Capture the cell that displays the provided text and extract its (X, Y) central coordinate. 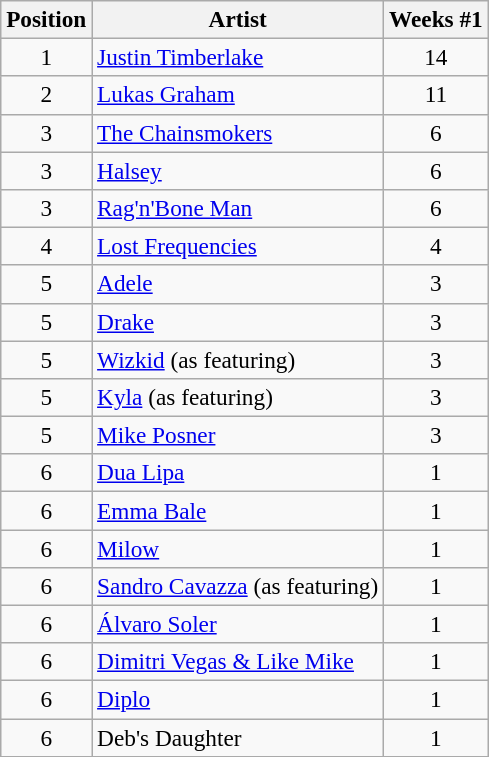
Diplo (238, 699)
Deb's Daughter (238, 737)
Rag'n'Bone Man (238, 208)
Lost Frequencies (238, 246)
Position (46, 19)
Milow (238, 548)
The Chainsmokers (238, 133)
Justin Timberlake (238, 57)
Halsey (238, 170)
Mike Posner (238, 435)
2 (46, 95)
Kyla (as featuring) (238, 397)
Lukas Graham (238, 95)
Artist (238, 19)
Dimitri Vegas & Like Mike (238, 662)
Drake (238, 322)
Weeks #1 (436, 19)
Sandro Cavazza (as featuring) (238, 586)
11 (436, 95)
Dua Lipa (238, 473)
Álvaro Soler (238, 624)
Adele (238, 284)
Wizkid (as featuring) (238, 359)
14 (436, 57)
Emma Bale (238, 510)
